Extract the (x, y) coordinate from the center of the cell holding the provided text.  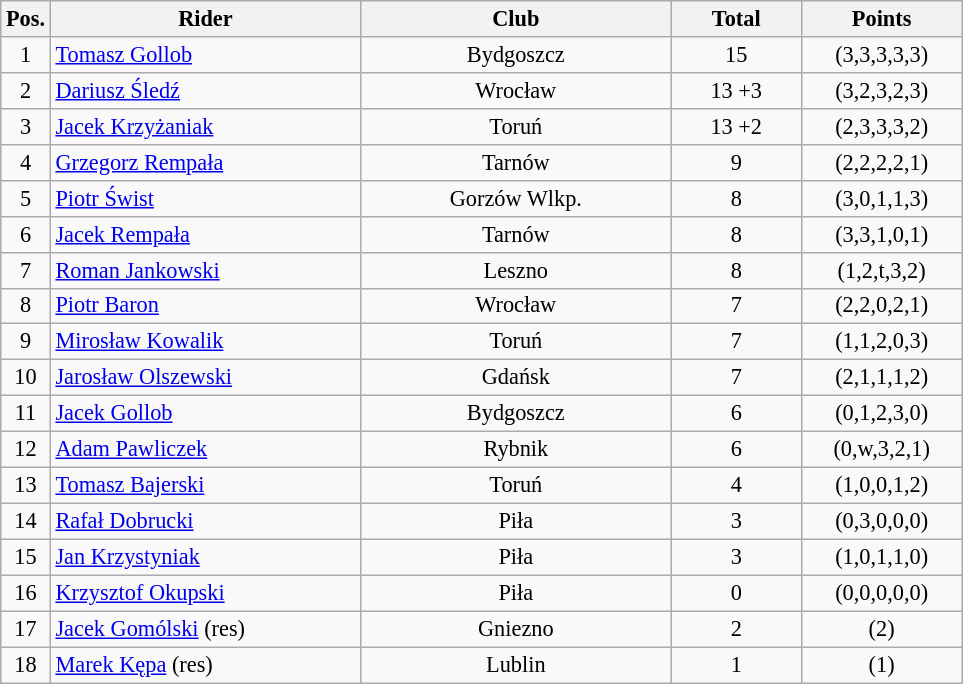
Jacek Gomólski (res) (205, 629)
Roman Jankowski (205, 270)
Tomasz Gollob (205, 55)
(0,0,0,0,0) (881, 593)
18 (26, 665)
Grzegorz Rempała (205, 162)
11 (26, 414)
(1,2,t,3,2) (881, 270)
(2,2,0,2,1) (881, 306)
(3,2,3,2,3) (881, 90)
0 (736, 593)
Jan Krzystyniak (205, 557)
16 (26, 593)
Gorzów Wlkp. (516, 198)
12 (26, 450)
14 (26, 521)
Club (516, 19)
Jacek Krzyżaniak (205, 126)
Piotr Świst (205, 198)
(1,1,2,0,3) (881, 342)
Mirosław Kowalik (205, 342)
Tomasz Bajerski (205, 485)
Pos. (26, 19)
(2,3,3,3,2) (881, 126)
(3,0,1,1,3) (881, 198)
(0,3,0,0,0) (881, 521)
(2,2,2,2,1) (881, 162)
Leszno (516, 270)
13 +3 (736, 90)
(1) (881, 665)
(0,1,2,3,0) (881, 414)
(2) (881, 629)
(3,3,3,3,3) (881, 55)
(0,w,3,2,1) (881, 450)
Rafał Dobrucki (205, 521)
Jarosław Olszewski (205, 378)
Jacek Gollob (205, 414)
Marek Kępa (res) (205, 665)
13 (26, 485)
Gniezno (516, 629)
(3,3,1,0,1) (881, 234)
Piotr Baron (205, 306)
Total (736, 19)
5 (26, 198)
(2,1,1,1,2) (881, 378)
(1,0,1,1,0) (881, 557)
10 (26, 378)
Adam Pawliczek (205, 450)
Gdańsk (516, 378)
17 (26, 629)
13 +2 (736, 126)
Dariusz Śledź (205, 90)
Krzysztof Okupski (205, 593)
Points (881, 19)
Jacek Rempała (205, 234)
Lublin (516, 665)
(1,0,0,1,2) (881, 485)
Rybnik (516, 450)
Rider (205, 19)
